Return the [x, y] coordinate for the center point of the cell that contains the specified text.  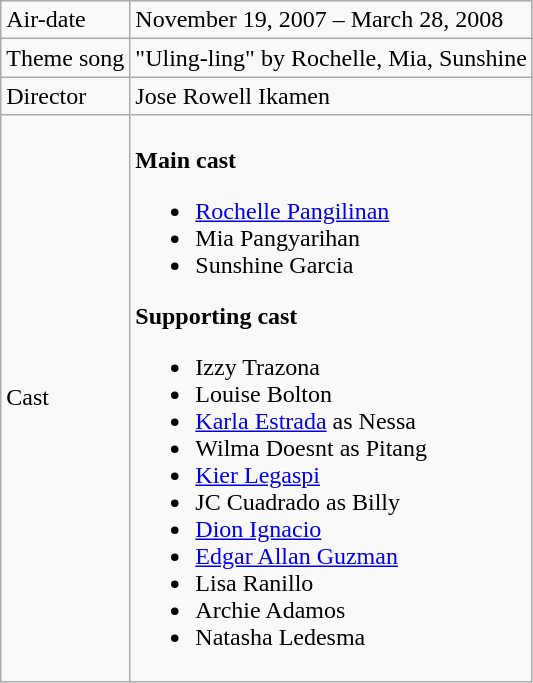
Theme song [66, 58]
"Uling-ling" by Rochelle, Mia, Sunshine [332, 58]
November 19, 2007 – March 28, 2008 [332, 20]
Director [66, 96]
Jose Rowell Ikamen [332, 96]
Cast [66, 398]
Air-date [66, 20]
